Capture the cell that displays the provided text and extract its [X, Y] central coordinate. 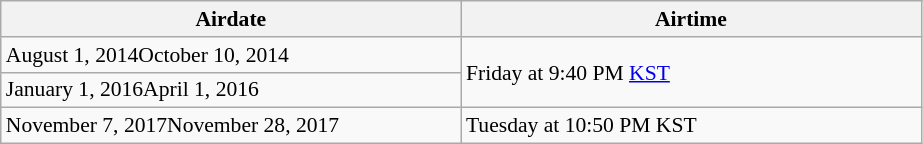
Airtime [691, 19]
November 7, 2017November 28, 2017 [231, 126]
August 1, 2014October 10, 2014 [231, 55]
Tuesday at 10:50 PM KST [691, 126]
Airdate [231, 19]
Friday at 9:40 PM KST [691, 72]
January 1, 2016April 1, 2016 [231, 90]
